Return [x, y] of the center of cell containing provided text 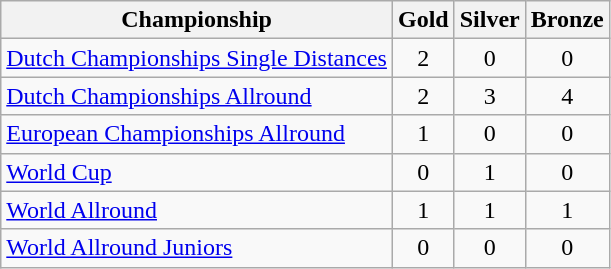
Gold [423, 20]
World Cup [197, 172]
World Allround [197, 210]
Silver [490, 20]
Dutch Championships Single Distances [197, 58]
World Allround Juniors [197, 248]
Championship [197, 20]
Dutch Championships Allround [197, 96]
4 [567, 96]
3 [490, 96]
European Championships Allround [197, 134]
Bronze [567, 20]
